Locate the cell with the specified text and output its (X, Y) center coordinate. 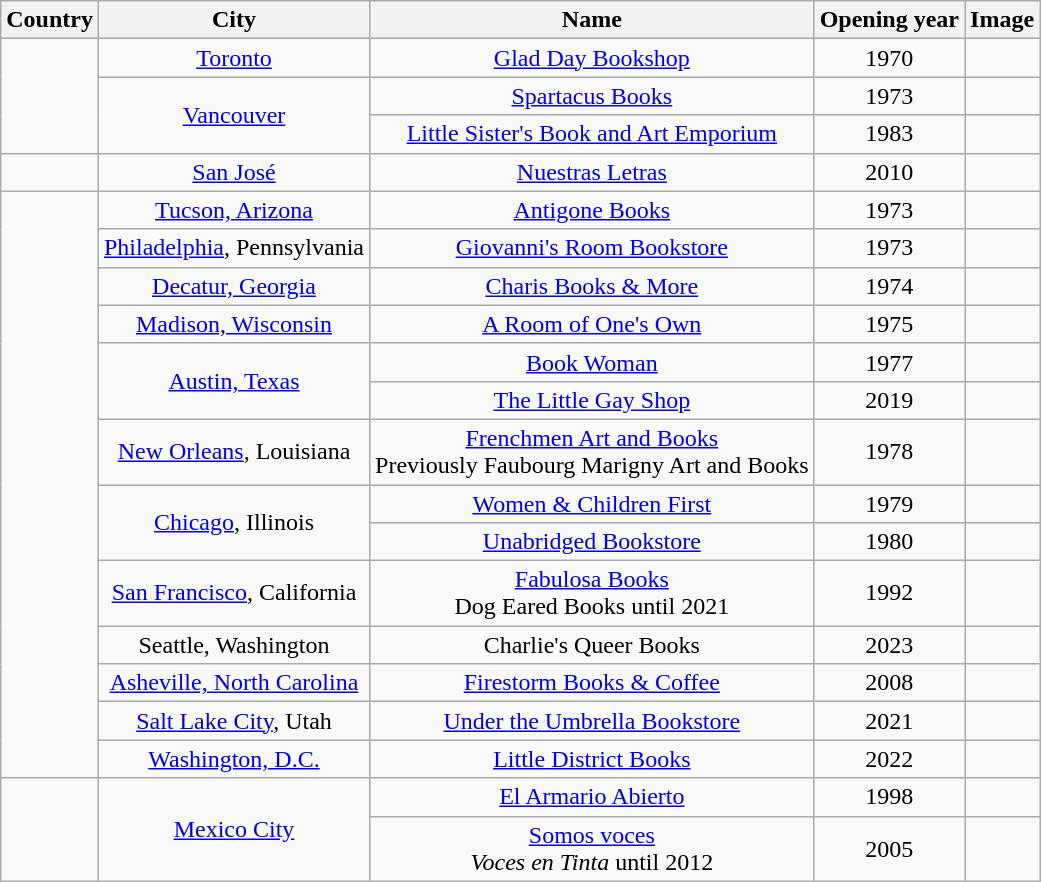
1977 (889, 362)
The Little Gay Shop (592, 400)
Austin, Texas (234, 381)
Glad Day Bookshop (592, 58)
Salt Lake City, Utah (234, 721)
Firestorm Books & Coffee (592, 683)
1998 (889, 797)
Somos voces Voces en Tinta until 2012 (592, 848)
Opening year (889, 20)
Under the Umbrella Bookstore (592, 721)
Women & Children First (592, 503)
Charlie's Queer Books (592, 645)
Tucson, Arizona (234, 210)
Giovanni's Room Bookstore (592, 248)
Mexico City (234, 830)
Decatur, Georgia (234, 286)
Seattle, Washington (234, 645)
1975 (889, 324)
Frenchmen Art and BooksPreviously Faubourg Marigny Art and Books (592, 452)
A Room of One's Own (592, 324)
Image (1002, 20)
Philadelphia, Pennsylvania (234, 248)
1974 (889, 286)
El Armario Abierto (592, 797)
Spartacus Books (592, 96)
Name (592, 20)
Book Woman (592, 362)
2021 (889, 721)
Little Sister's Book and Art Emporium (592, 134)
Unabridged Bookstore (592, 542)
Charis Books & More (592, 286)
2010 (889, 172)
1983 (889, 134)
2019 (889, 400)
1979 (889, 503)
Nuestras Letras (592, 172)
1992 (889, 594)
City (234, 20)
1978 (889, 452)
San José (234, 172)
Antigone Books (592, 210)
Toronto (234, 58)
Chicago, Illinois (234, 522)
Washington, D.C. (234, 759)
Madison, Wisconsin (234, 324)
Country (50, 20)
2022 (889, 759)
Little District Books (592, 759)
Asheville, North Carolina (234, 683)
2005 (889, 848)
1980 (889, 542)
2023 (889, 645)
2008 (889, 683)
Vancouver (234, 115)
New Orleans, Louisiana (234, 452)
San Francisco, California (234, 594)
Fabulosa Books Dog Eared Books until 2021 (592, 594)
1970 (889, 58)
